Extract the (X, Y) coordinate from the center of the cell holding the provided text.  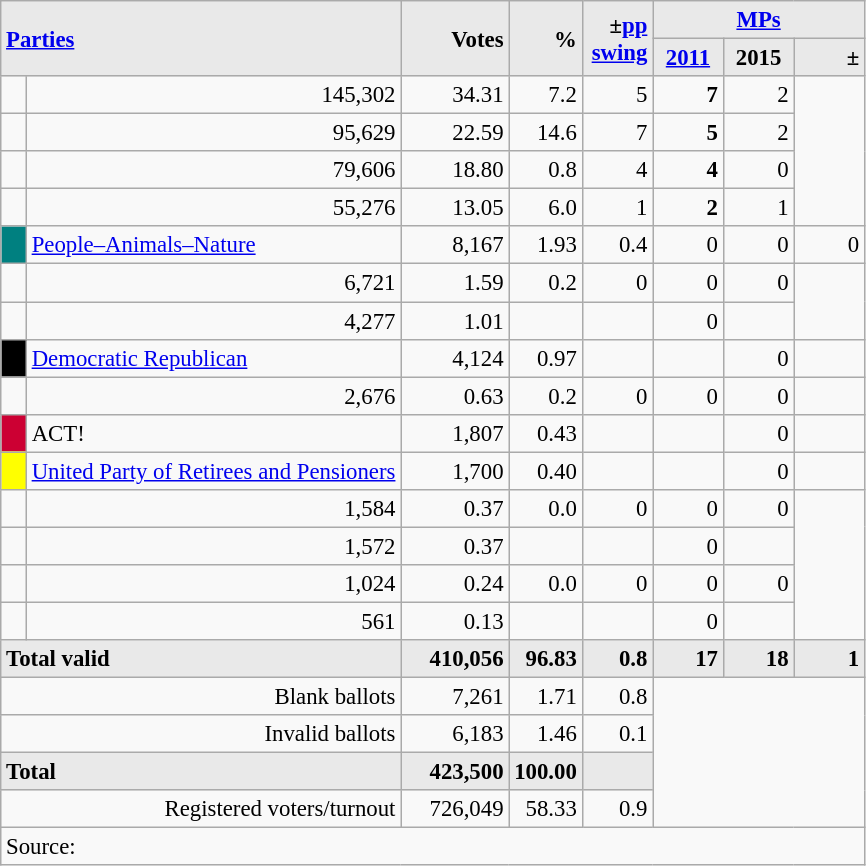
±pp swing (618, 38)
0.97 (546, 358)
410,056 (455, 659)
7,261 (455, 697)
1,584 (213, 509)
% (546, 38)
0.40 (546, 471)
1.46 (546, 734)
2015 (758, 58)
79,606 (213, 170)
Parties (201, 38)
100.00 (546, 772)
Democratic Republican (213, 358)
726,049 (455, 809)
People–Animals–Nature (213, 245)
1,572 (213, 546)
423,500 (455, 772)
34.31 (455, 95)
0.24 (455, 584)
1.93 (546, 245)
United Party of Retirees and Pensioners (213, 471)
6,183 (455, 734)
1.59 (455, 283)
Registered voters/turnout (201, 809)
55,276 (213, 208)
0.63 (455, 396)
4,124 (455, 358)
Total valid (201, 659)
4,277 (213, 321)
7.2 (546, 95)
Invalid ballots (201, 734)
2011 (688, 58)
1,024 (213, 584)
95,629 (213, 133)
± (830, 58)
0.13 (455, 621)
ACT! (213, 433)
Source: (433, 847)
0.1 (618, 734)
2,676 (213, 396)
6.0 (546, 208)
0.4 (618, 245)
1,700 (455, 471)
Total (201, 772)
13.05 (455, 208)
17 (688, 659)
18 (758, 659)
MPs (759, 20)
0.43 (546, 433)
58.33 (546, 809)
14.6 (546, 133)
Blank ballots (201, 697)
6,721 (213, 283)
1,807 (455, 433)
18.80 (455, 170)
Votes (455, 38)
145,302 (213, 95)
22.59 (455, 133)
561 (213, 621)
0.9 (618, 809)
96.83 (546, 659)
1.01 (455, 321)
1.71 (546, 697)
8,167 (455, 245)
